Output the (x, y) coordinate of the center of the cell containing the given text.  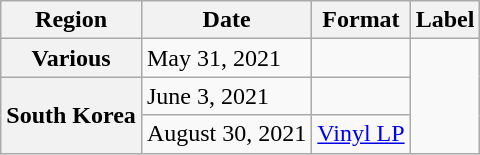
August 30, 2021 (226, 134)
Date (226, 20)
Format (361, 20)
Vinyl LP (361, 134)
Various (72, 58)
June 3, 2021 (226, 96)
Region (72, 20)
May 31, 2021 (226, 58)
Label (445, 20)
South Korea (72, 115)
